Find where the given text appears and provide that cell's center as [x, y] coordinate. 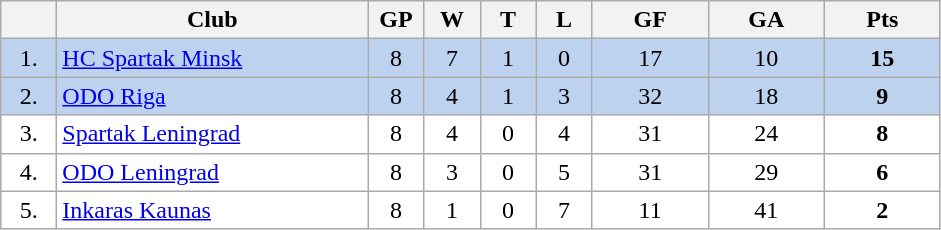
ODO Leningrad [212, 172]
GP [396, 20]
T [508, 20]
3. [29, 134]
24 [766, 134]
32 [650, 96]
W [452, 20]
GA [766, 20]
6 [882, 172]
29 [766, 172]
5. [29, 210]
17 [650, 58]
2. [29, 96]
Pts [882, 20]
L [564, 20]
GF [650, 20]
5 [564, 172]
1. [29, 58]
2 [882, 210]
HC Spartak Minsk [212, 58]
Spartak Leningrad [212, 134]
18 [766, 96]
11 [650, 210]
4. [29, 172]
Inkaras Kaunas [212, 210]
9 [882, 96]
Club [212, 20]
ODO Riga [212, 96]
10 [766, 58]
41 [766, 210]
15 [882, 58]
